Detect which cell encompasses the target text, then output its [x, y] center coordinate. 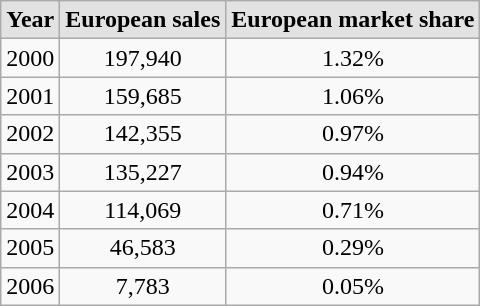
0.97% [353, 134]
0.29% [353, 248]
European sales [143, 20]
46,583 [143, 248]
2006 [30, 286]
1.32% [353, 58]
135,227 [143, 172]
7,783 [143, 286]
2001 [30, 96]
European market share [353, 20]
1.06% [353, 96]
2000 [30, 58]
Year [30, 20]
2002 [30, 134]
2003 [30, 172]
159,685 [143, 96]
0.94% [353, 172]
142,355 [143, 134]
0.71% [353, 210]
114,069 [143, 210]
197,940 [143, 58]
2004 [30, 210]
2005 [30, 248]
0.05% [353, 286]
